Search for the cell housing the specified text and yield its (X, Y) center coordinate. 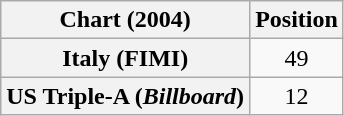
49 (297, 58)
12 (297, 96)
Position (297, 20)
Chart (2004) (126, 20)
US Triple-A (Billboard) (126, 96)
Italy (FIMI) (126, 58)
